Output the [x, y] coordinate of the center of the cell containing the given text.  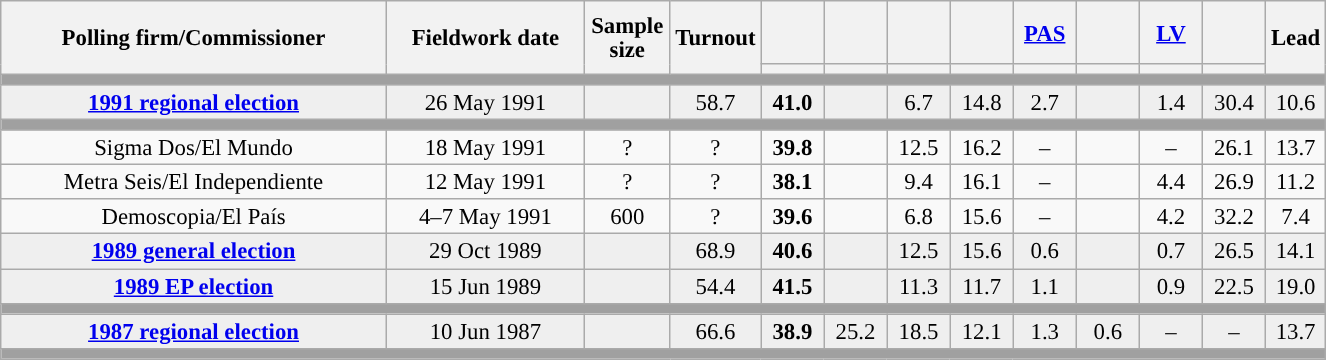
Metra Seis/El Independiente [194, 182]
41.5 [792, 286]
30.4 [1234, 102]
39.8 [792, 148]
26.9 [1234, 182]
1987 regional election [194, 332]
12 May 1991 [485, 182]
38.9 [792, 332]
Polling firm/Commissioner [194, 38]
1.4 [1170, 102]
26 May 1991 [485, 102]
16.2 [982, 148]
1991 regional election [194, 102]
54.4 [716, 286]
PAS [1044, 32]
14.1 [1296, 252]
15 Jun 1989 [485, 286]
12.1 [982, 332]
1.1 [1044, 286]
0.7 [1170, 252]
1989 general election [194, 252]
19.0 [1296, 286]
4.2 [1170, 218]
26.5 [1234, 252]
7.4 [1296, 218]
Turnout [716, 38]
0.9 [1170, 286]
40.6 [792, 252]
14.8 [982, 102]
2.7 [1044, 102]
6.7 [918, 102]
29 Oct 1989 [485, 252]
Fieldwork date [485, 38]
25.2 [856, 332]
11.7 [982, 286]
10 Jun 1987 [485, 332]
18.5 [918, 332]
68.9 [716, 252]
41.0 [792, 102]
4.4 [1170, 182]
22.5 [1234, 286]
58.7 [716, 102]
Sample size [627, 38]
66.6 [716, 332]
6.8 [918, 218]
1989 EP election [194, 286]
Sigma Dos/El Mundo [194, 148]
LV [1170, 32]
1.3 [1044, 332]
38.1 [792, 182]
11.2 [1296, 182]
Lead [1296, 38]
4–7 May 1991 [485, 218]
9.4 [918, 182]
32.2 [1234, 218]
10.6 [1296, 102]
18 May 1991 [485, 148]
11.3 [918, 286]
Demoscopia/El País [194, 218]
16.1 [982, 182]
600 [627, 218]
26.1 [1234, 148]
39.6 [792, 218]
